Detect which cell encompasses the target text, then output its (X, Y) center coordinate. 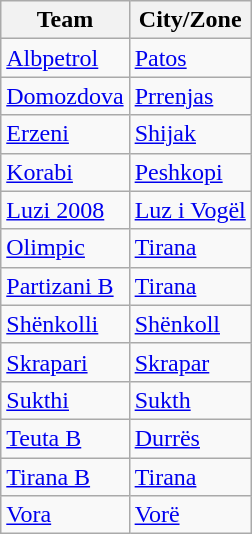
Shënkoll (190, 324)
Luzi 2008 (65, 210)
Vora (65, 515)
Sukthi (65, 400)
Erzeni (65, 134)
Partizani B (65, 286)
Skrapar (190, 362)
Shënkolli (65, 324)
Teuta B (65, 438)
Vorë (190, 515)
Olimpic (65, 248)
Prrenjas (190, 96)
Albpetrol (65, 58)
Domozdova (65, 96)
Tirana B (65, 477)
Team (65, 20)
Shijak (190, 134)
Korabi (65, 172)
Patos (190, 58)
Sukth (190, 400)
Luz i Vogël (190, 210)
Skrapari (65, 362)
Durrës (190, 438)
City/Zone (190, 20)
Peshkopi (190, 172)
